Return (x, y) of the center of cell containing provided text 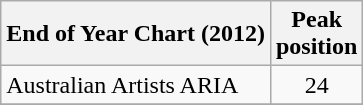
End of Year Chart (2012) (136, 34)
Australian Artists ARIA (136, 85)
Peakposition (316, 34)
24 (316, 85)
